From the cell containing the given text, extract its center point as [X, Y] coordinate. 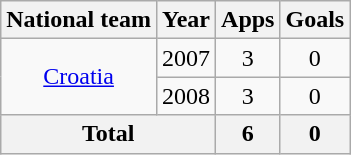
2007 [186, 58]
Total [108, 134]
Year [186, 20]
2008 [186, 96]
Croatia [79, 77]
Apps [248, 20]
Goals [315, 20]
National team [79, 20]
6 [248, 134]
